Determine the [X, Y] coordinate at the center of the cell enclosing the given text.  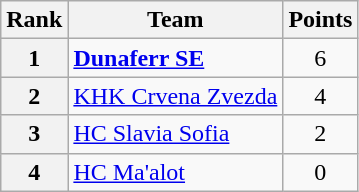
0 [320, 172]
Team [176, 20]
1 [34, 58]
KHK Crvena Zvezda [176, 96]
HC Slavia Sofia [176, 134]
Points [320, 20]
Rank [34, 20]
HC Ma'alot [176, 172]
6 [320, 58]
3 [34, 134]
Dunaferr SE [176, 58]
